Return [X, Y] of the center of cell containing provided text 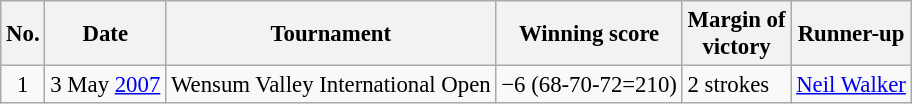
Neil Walker [851, 85]
Runner-up [851, 34]
Date [106, 34]
Winning score [589, 34]
−6 (68-70-72=210) [589, 85]
Tournament [331, 34]
2 strokes [736, 85]
1 [23, 85]
No. [23, 34]
Wensum Valley International Open [331, 85]
3 May 2007 [106, 85]
Margin ofvictory [736, 34]
